Extract the (x, y) coordinate from the center of the cell holding the provided text.  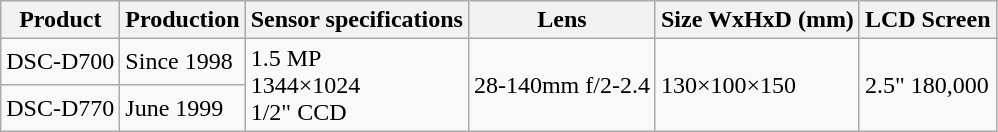
Since 1998 (182, 62)
28-140mm f/2-2.4 (562, 85)
130×100×150 (757, 85)
LCD Screen (928, 20)
Lens (562, 20)
June 1999 (182, 108)
Product (60, 20)
DSC-D700 (60, 62)
Production (182, 20)
Sensor specifications (356, 20)
1.5 MP1344×1024 1/2" CCD (356, 85)
Size WxHxD (mm) (757, 20)
2.5" 180,000 (928, 85)
DSC-D770 (60, 108)
